For the text-containing cell, return its midpoint in (x, y) coordinate format. 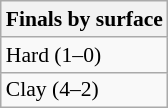
Finals by surface (84, 19)
Clay (4–2) (84, 90)
Hard (1–0) (84, 55)
